Pinpoint the cell where the given text exists, returning its (X, Y) midpoint coordinate. 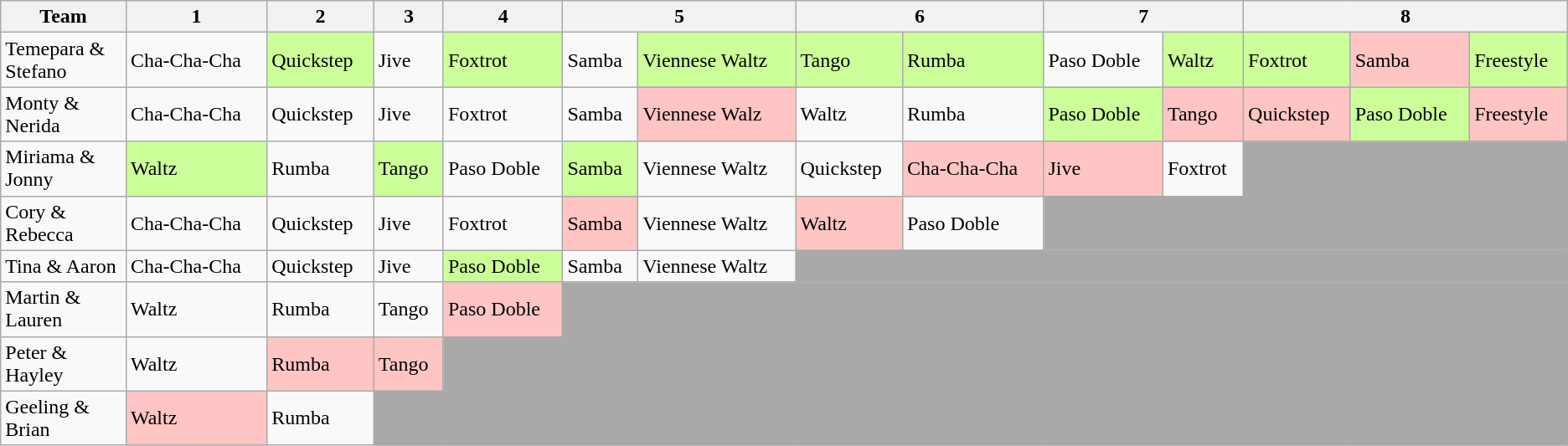
6 (920, 17)
7 (1144, 17)
Peter & Hayley (64, 363)
1 (196, 17)
Geeling & Brian (64, 418)
3 (409, 17)
Monty & Nerida (64, 114)
Miriama & Jonny (64, 169)
4 (503, 17)
Team (64, 17)
Temepara & Stefano (64, 60)
Tina & Aaron (64, 266)
8 (1406, 17)
2 (321, 17)
Cory & Rebecca (64, 223)
5 (679, 17)
Martin & Lauren (64, 310)
Viennese Walz (717, 114)
